Scan for the cell matching the given text and deliver its (x, y) coordinate at center. 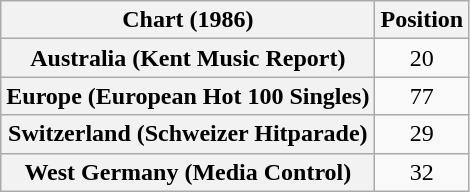
Chart (1986) (188, 20)
West Germany (Media Control) (188, 172)
77 (422, 96)
Position (422, 20)
20 (422, 58)
Switzerland (Schweizer Hitparade) (188, 134)
Australia (Kent Music Report) (188, 58)
29 (422, 134)
Europe (European Hot 100 Singles) (188, 96)
32 (422, 172)
